Detect which cell encompasses the target text, then output its (x, y) center coordinate. 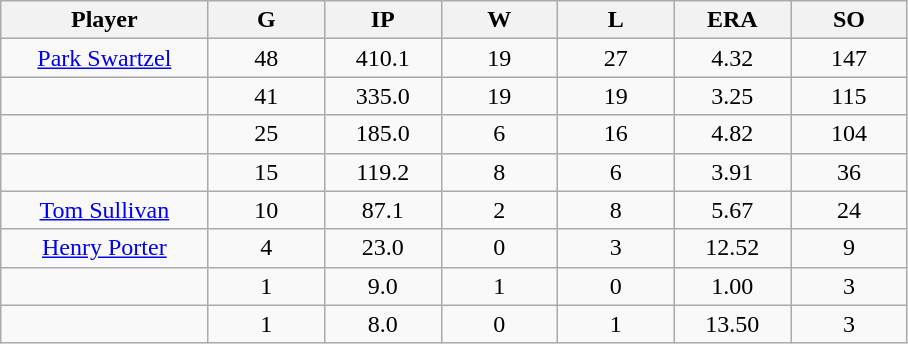
185.0 (382, 134)
Park Swartzel (104, 58)
Henry Porter (104, 248)
27 (616, 58)
147 (850, 58)
9.0 (382, 286)
12.52 (732, 248)
1.00 (732, 286)
36 (850, 172)
410.1 (382, 58)
4 (266, 248)
48 (266, 58)
87.1 (382, 210)
13.50 (732, 324)
G (266, 20)
Player (104, 20)
23.0 (382, 248)
9 (850, 248)
2 (500, 210)
115 (850, 96)
10 (266, 210)
104 (850, 134)
15 (266, 172)
335.0 (382, 96)
Tom Sullivan (104, 210)
16 (616, 134)
IP (382, 20)
5.67 (732, 210)
SO (850, 20)
3.25 (732, 96)
24 (850, 210)
119.2 (382, 172)
3.91 (732, 172)
8.0 (382, 324)
ERA (732, 20)
4.32 (732, 58)
L (616, 20)
25 (266, 134)
41 (266, 96)
4.82 (732, 134)
W (500, 20)
